Return (X, Y) of the center of cell containing provided text 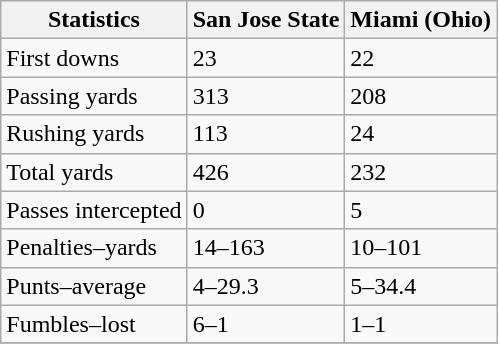
Rushing yards (94, 134)
5 (421, 210)
Total yards (94, 172)
Miami (Ohio) (421, 20)
5–34.4 (421, 286)
Passing yards (94, 96)
208 (421, 96)
First downs (94, 58)
426 (266, 172)
313 (266, 96)
0 (266, 210)
Punts–average (94, 286)
22 (421, 58)
Passes intercepted (94, 210)
24 (421, 134)
San Jose State (266, 20)
232 (421, 172)
1–1 (421, 324)
Penalties–yards (94, 248)
Fumbles–lost (94, 324)
4–29.3 (266, 286)
6–1 (266, 324)
23 (266, 58)
Statistics (94, 20)
10–101 (421, 248)
14–163 (266, 248)
113 (266, 134)
